Return (x, y) of the center of cell containing provided text 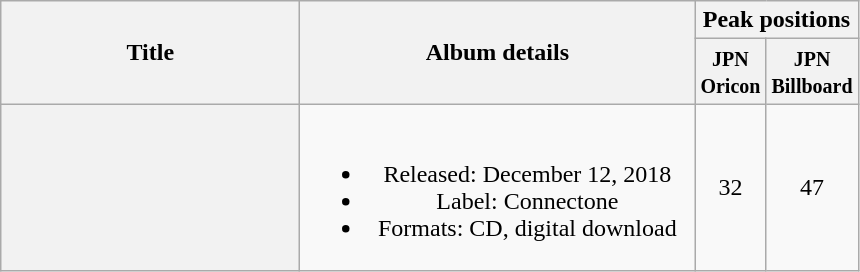
Peak positions (776, 20)
JPNBillboard (812, 72)
47 (812, 188)
Album details (498, 52)
Released: December 12, 2018Label: ConnectoneFormats: CD, digital download (498, 188)
32 (730, 188)
Title (150, 52)
JPNOricon (730, 72)
